Scan for the cell matching the given text and deliver its [X, Y] coordinate at center. 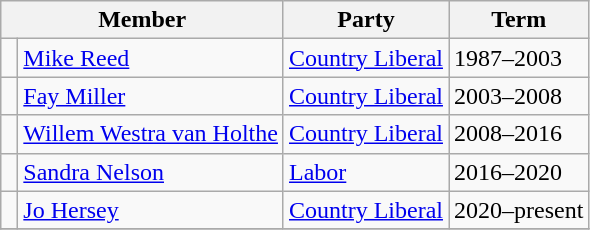
Jo Hersey [151, 210]
Willem Westra van Holthe [151, 134]
Party [366, 20]
Sandra Nelson [151, 172]
2016–2020 [518, 172]
Mike Reed [151, 58]
1987–2003 [518, 58]
Labor [366, 172]
Term [518, 20]
Fay Miller [151, 96]
2020–present [518, 210]
2003–2008 [518, 96]
2008–2016 [518, 134]
Member [142, 20]
